Capture the cell that displays the provided text and extract its [X, Y] central coordinate. 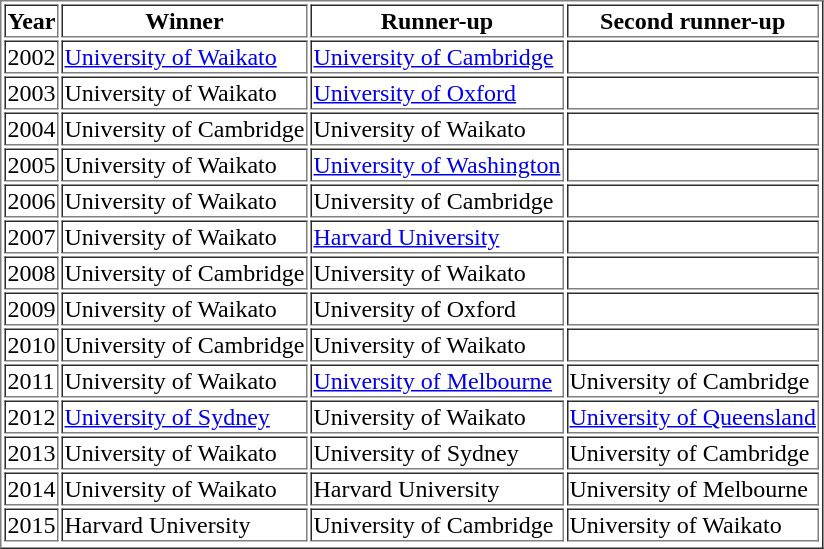
2006 [31, 200]
Second runner-up [692, 20]
2008 [31, 272]
Winner [185, 20]
2015 [31, 524]
Runner-up [436, 20]
2009 [31, 308]
2004 [31, 128]
Year [31, 20]
2011 [31, 380]
2002 [31, 56]
University of Queensland [692, 416]
2010 [31, 344]
2003 [31, 92]
2005 [31, 164]
2012 [31, 416]
University of Washington [436, 164]
2007 [31, 236]
2014 [31, 488]
2013 [31, 452]
